Return [x, y] of the center of cell containing provided text 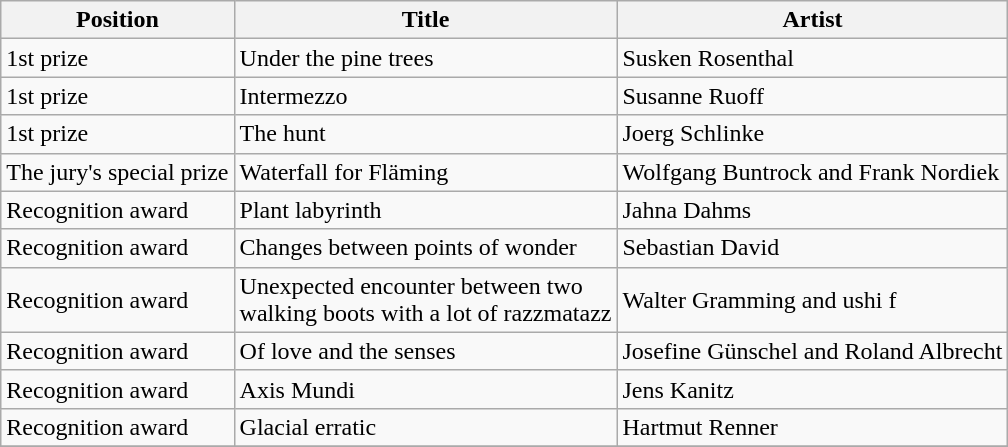
Under the pine trees [426, 58]
Sebastian David [812, 248]
The jury's special prize [118, 172]
Waterfall for Fläming [426, 172]
Axis Mundi [426, 389]
Susken Rosenthal [812, 58]
Position [118, 20]
Intermezzo [426, 96]
The hunt [426, 134]
Jens Kanitz [812, 389]
Wolfgang Buntrock and Frank Nordiek [812, 172]
Hartmut Renner [812, 427]
Title [426, 20]
Changes between points of wonder [426, 248]
Susanne Ruoff [812, 96]
Glacial erratic [426, 427]
Walter Gramming and ushi f [812, 300]
Josefine Günschel and Roland Albrecht [812, 351]
Unexpected encounter between twowalking boots with a lot of razzmatazz [426, 300]
Plant labyrinth [426, 210]
Of love and the senses [426, 351]
Jahna Dahms [812, 210]
Artist [812, 20]
Joerg Schlinke [812, 134]
